Detect which cell encompasses the target text, then output its [X, Y] center coordinate. 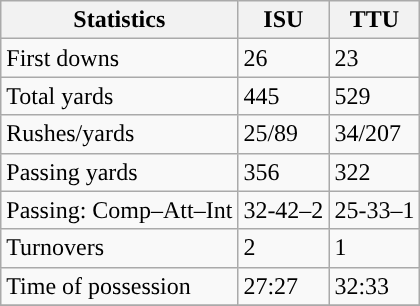
356 [284, 172]
23 [374, 58]
Rushes/yards [120, 134]
Passing yards [120, 172]
25-33–1 [374, 210]
26 [284, 58]
2 [284, 248]
34/207 [374, 134]
Turnovers [120, 248]
First downs [120, 58]
Passing: Comp–Att–Int [120, 210]
32-42–2 [284, 210]
Statistics [120, 20]
25/89 [284, 134]
Time of possession [120, 286]
529 [374, 96]
27:27 [284, 286]
TTU [374, 20]
32:33 [374, 286]
ISU [284, 20]
322 [374, 172]
445 [284, 96]
Total yards [120, 96]
1 [374, 248]
